Capture the cell that displays the provided text and extract its [X, Y] central coordinate. 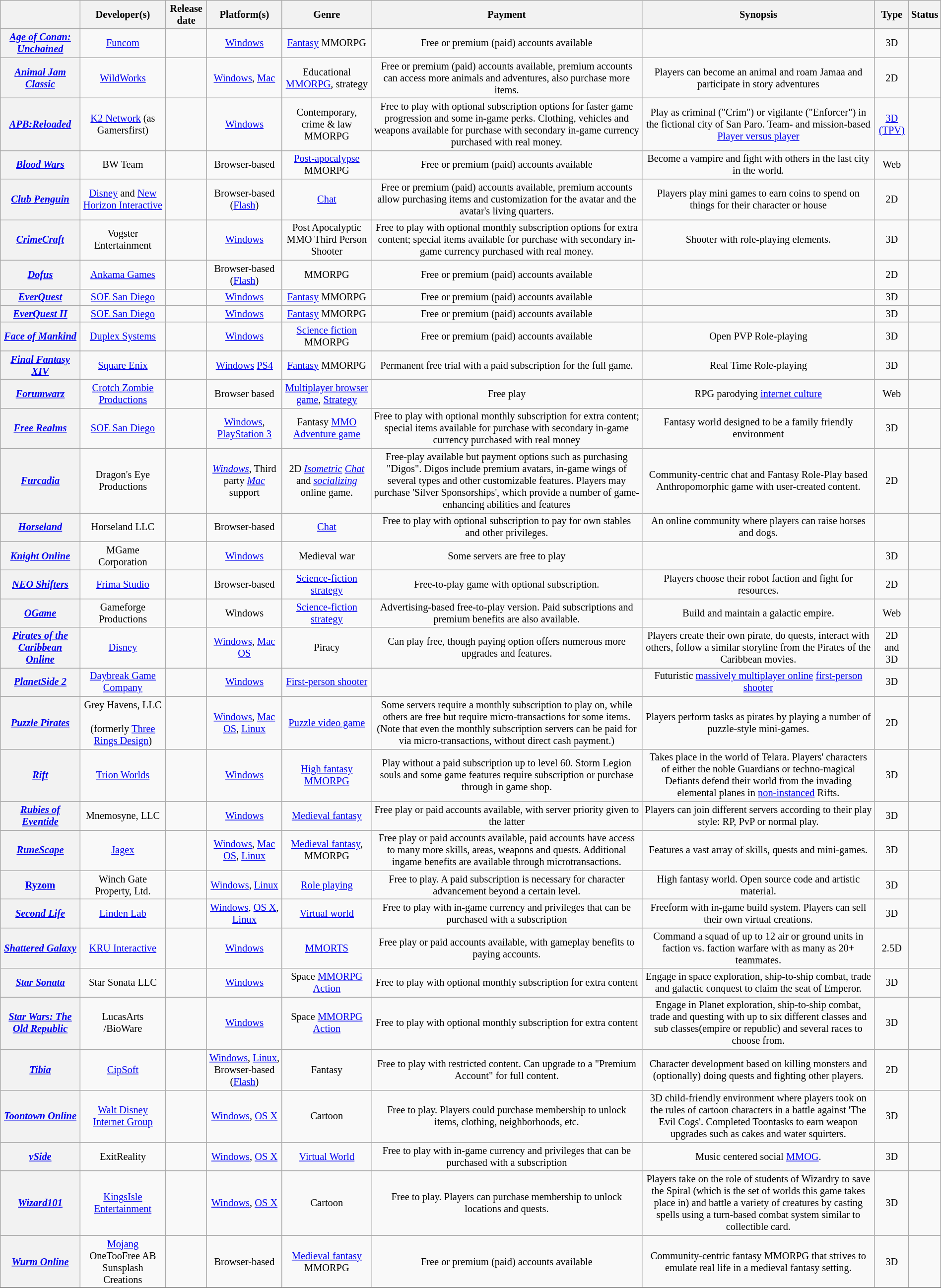
Rift [41, 775]
Funcom [123, 43]
Grey Havens, LLC(formerly Three Rings Design) [123, 723]
Frima Studio [123, 584]
Free or premium (paid) accounts available, premium accounts can access more animals and adventures, also purchase more items. [506, 78]
Star Sonata [41, 983]
Knight Online [41, 556]
Star Sonata LLC [123, 983]
2D and 3D [891, 648]
Shooter with role-playing elements. [758, 240]
Type [891, 14]
Blood Wars [41, 165]
Crotch Zombie Productions [123, 394]
Build and maintain a galactic empire. [758, 613]
Medieval fantasy, MMORPG [327, 850]
Become a vampire and fight with others in the last city in the world. [758, 165]
Star Wars: The Old Republic [41, 1023]
Free to play with restricted content. Can upgrade to a "Premium Account" for full content. [506, 1070]
Free to play with optional subscription to pay for own stables and other privileges. [506, 527]
Windows, OS X, Linux [245, 913]
EverQuest II [41, 314]
Science fiction MMORPG [327, 337]
OGame [41, 613]
Fantasy [327, 1070]
Role playing [327, 885]
Permanent free trial with a paid subscription for the full game. [506, 365]
Free-to-play game with optional subscription. [506, 584]
Square Enix [123, 365]
Horseland [41, 527]
Disney [123, 648]
NEO Shifters [41, 584]
Mnemosyne, LLC [123, 815]
Disney and New Horizon Interactive [123, 200]
Players can become an animal and roam Jamaa and participate in story adventures [758, 78]
CrimeCraft [41, 240]
Shattered Galaxy [41, 948]
Furcadia [41, 481]
Medieval fantasy [327, 815]
Platform(s) [245, 14]
Players perform tasks as pirates by playing a number of puzzle-style mini-games. [758, 723]
Contemporary, crime & law MMORPG [327, 124]
Multiplayer browser game, Strategy [327, 394]
Post Apocalyptic MMO Third Person Shooter [327, 240]
Free Realms [41, 428]
Browser based [245, 394]
Puzzle video game [327, 723]
Real Time Role-playing [758, 365]
2D Isometric Chat and socializing online game. [327, 481]
Play as criminal ("Crim") or vigilante ("Enforcer") in the fictional city of San Paro. Team- and mission-based Player versus player [758, 124]
Can play free, though paying option offers numerous more upgrades and features. [506, 648]
Age of Conan: Unchained [41, 43]
First-person shooter [327, 682]
Dofus [41, 274]
Medieval war [327, 556]
Piracy [327, 648]
Rubies of Eventide [41, 815]
Post-apocalypse MMORPG [327, 165]
Free play [506, 394]
Free or premium (paid) accounts available, premium accounts allow purchasing items and customization for the avatar and the avatar's living quarters. [506, 200]
Community-centric chat and Fantasy Role-Play based Anthropomorphic game with user-created content. [758, 481]
Futuristic massively multiplayer online first-person shooter [758, 682]
An online community where players can raise horses and dogs. [758, 527]
Dragon's Eye Productions [123, 481]
Players can join different servers according to their play style: RP, PvP or normal play. [758, 815]
Club Penguin [41, 200]
Fantasy world designed to be a family friendly environment [758, 428]
Genre [327, 14]
Fantasy MMO Adventure game [327, 428]
Free to play. A paid subscription is necessary for character advancement beyond a certain level. [506, 885]
Trion Worlds [123, 775]
Free to play. Players could purchase membership to unlock items, clothing, neighborhoods, etc. [506, 1116]
Community-centric fantasy MMORPG that strives to emulate real life in a medieval fantasy setting. [758, 1262]
Second Life [41, 913]
Players play mini games to earn coins to spend on things for their character or house [758, 200]
vSide [41, 1156]
Medieval fantasy MMORPG [327, 1262]
Release date [187, 14]
Character development based on killing monsters and (optionally) doing quests and fighting other players. [758, 1070]
Windows PS4 [245, 365]
Windows, Third party Mac support [245, 481]
Virtual world [327, 913]
Ankama Games [123, 274]
Wizard101 [41, 1203]
Daybreak Game Company [123, 682]
RuneScape [41, 850]
Toontown Online [41, 1116]
Gameforge Productions [123, 613]
LucasArts /BioWare [123, 1023]
Windows, Linux [245, 885]
Status [925, 14]
Synopsis [758, 14]
Engage in space exploration, ship-to-ship combat, trade and galactic conquest to claim the seat of Emperor. [758, 983]
Virtual World [327, 1156]
Free to play. Players can purchase membership to unlock locations and quests. [506, 1203]
Free play or paid accounts available, with gameplay benefits to paying accounts. [506, 948]
Jagex [123, 850]
APB:Reloaded [41, 124]
Linden Lab [123, 913]
CipSoft [123, 1070]
Horseland LLC [123, 527]
Some servers are free to play [506, 556]
KRU Interactive [123, 948]
MMORTS [327, 948]
Mojang OneTooFree AB Sunsplash Creations [123, 1262]
High fantasy world. Open source code and artistic material. [758, 885]
High fantasy MMORPG [327, 775]
Advertising-based free-to-play version. Paid subscriptions and premium benefits are also available. [506, 613]
RPG parodying internet culture [758, 394]
PlanetSide 2 [41, 682]
Educational MMORPG, strategy [327, 78]
Winch Gate Property, Ltd. [123, 885]
Windows, PlayStation 3 [245, 428]
3D (TPV) [891, 124]
Command a squad of up to 12 air or ground units in faction vs. faction warfare with as many as 20+ teammates. [758, 948]
Face of Mankind [41, 337]
Windows, Mac OS [245, 648]
Developer(s) [123, 14]
MMORPG [327, 274]
Pirates of the Caribbean Online [41, 648]
Windows, Mac [245, 78]
Final Fantasy XIV [41, 365]
Open PVP Role-playing [758, 337]
Ryzom [41, 885]
Walt Disney Internet Group [123, 1116]
Animal Jam Classic [41, 78]
Tibia [41, 1070]
Vogster Entertainment [123, 240]
MGame Corporation [123, 556]
Music centered social MMOG. [758, 1156]
Windows, Linux, Browser-based (Flash) [245, 1070]
2.5D [891, 948]
EverQuest [41, 297]
KingsIsle Entertainment [123, 1203]
Features a vast array of skills, quests and mini-games. [758, 850]
Play without a paid subscription up to level 60. Storm Legion souls and some game features require subscription or purchase through in game shop. [506, 775]
Players choose their robot faction and fight for resources. [758, 584]
Players create their own pirate, do quests, interact with others, follow a similar storyline from the Pirates of the Caribbean movies. [758, 648]
ExitReality [123, 1156]
BW Team [123, 165]
Forumwarz [41, 394]
Freeform with in-game build system. Players can sell their own virtual creations. [758, 913]
WildWorks [123, 78]
Payment [506, 14]
Duplex Systems [123, 337]
Wurm Online [41, 1262]
Puzzle Pirates [41, 723]
Free play or paid accounts available, with server priority given to the latter [506, 815]
K2 Network (as Gamersfirst) [123, 124]
